Output the (x, y) coordinate of the center of the cell containing the given text.  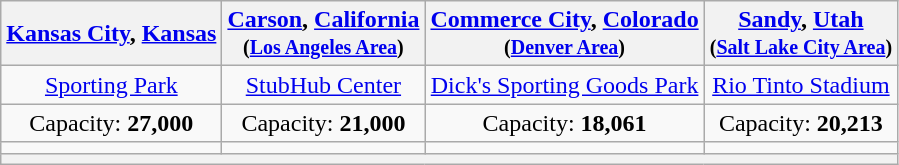
Capacity: 18,061 (564, 123)
StubHub Center (324, 85)
Sporting Park (112, 85)
Carson, California(Los Angeles Area) (324, 34)
Capacity: 20,213 (800, 123)
Commerce City, Colorado(Denver Area) (564, 34)
Capacity: 21,000 (324, 123)
Dick's Sporting Goods Park (564, 85)
Rio Tinto Stadium (800, 85)
Capacity: 27,000 (112, 123)
Kansas City, Kansas (112, 34)
Sandy, Utah(Salt Lake City Area) (800, 34)
